Extract the [x, y] coordinate from the center of the cell holding the provided text.  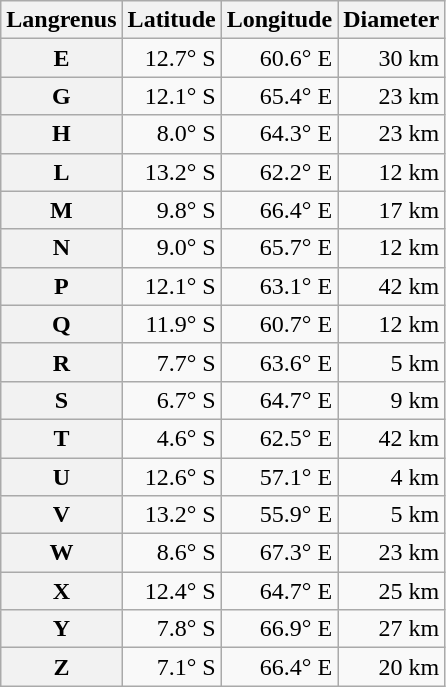
X [62, 591]
T [62, 438]
9 km [392, 400]
20 km [392, 667]
Diameter [392, 20]
W [62, 553]
6.7° S [172, 400]
12.4° S [172, 591]
11.9° S [172, 324]
12.6° S [172, 477]
G [62, 96]
V [62, 515]
65.7° E [279, 248]
9.0° S [172, 248]
Z [62, 667]
M [62, 210]
65.4° E [279, 96]
H [62, 134]
67.3° E [279, 553]
30 km [392, 58]
57.1° E [279, 477]
Longitude [279, 20]
55.9° E [279, 515]
8.6° S [172, 553]
4.6° S [172, 438]
Langrenus [62, 20]
Y [62, 629]
S [62, 400]
7.1° S [172, 667]
R [62, 362]
9.8° S [172, 210]
N [62, 248]
P [62, 286]
60.7° E [279, 324]
12.7° S [172, 58]
63.6° E [279, 362]
8.0° S [172, 134]
66.9° E [279, 629]
7.7° S [172, 362]
E [62, 58]
63.1° E [279, 286]
27 km [392, 629]
L [62, 172]
62.2° E [279, 172]
62.5° E [279, 438]
Latitude [172, 20]
17 km [392, 210]
25 km [392, 591]
U [62, 477]
Q [62, 324]
60.6° E [279, 58]
7.8° S [172, 629]
4 km [392, 477]
64.3° E [279, 134]
